Pinpoint the cell where the given text exists, returning its [X, Y] midpoint coordinate. 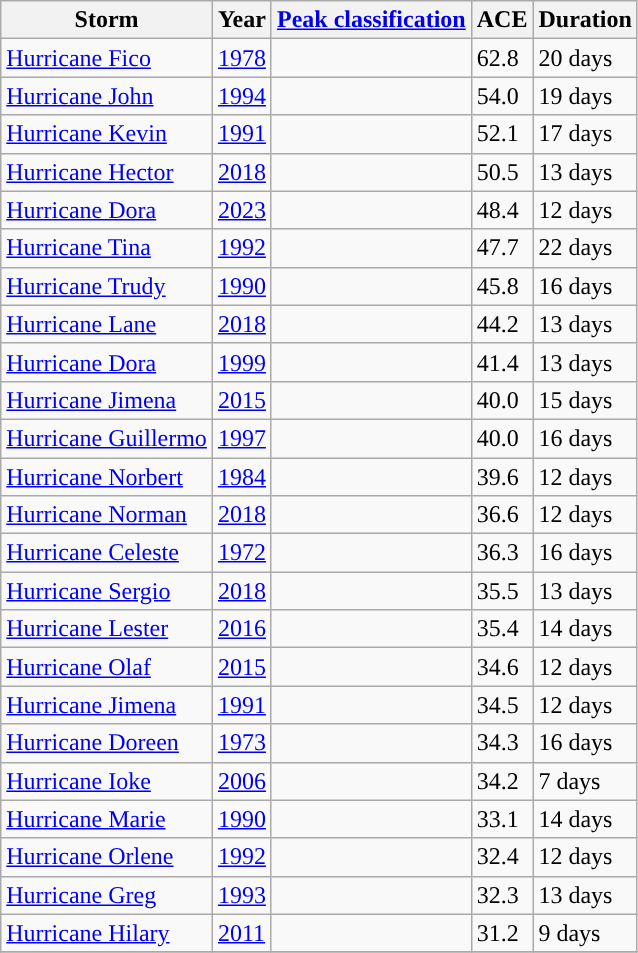
Hurricane Lester [107, 629]
50.5 [502, 172]
17 days [585, 134]
Hurricane Kevin [107, 134]
Hurricane Orlene [107, 857]
7 days [585, 781]
Hurricane Hilary [107, 933]
Hurricane Marie [107, 819]
22 days [585, 248]
Hurricane Sergio [107, 591]
Hurricane Ioke [107, 781]
62.8 [502, 58]
1978 [242, 58]
39.6 [502, 477]
36.6 [502, 515]
32.4 [502, 857]
35.5 [502, 591]
47.7 [502, 248]
Hurricane Celeste [107, 553]
34.6 [502, 667]
1994 [242, 96]
54.0 [502, 96]
2006 [242, 781]
34.5 [502, 705]
Hurricane Olaf [107, 667]
1972 [242, 553]
Hurricane Hector [107, 172]
Storm [107, 20]
32.3 [502, 895]
35.4 [502, 629]
Hurricane Norman [107, 515]
Hurricane Norbert [107, 477]
Hurricane Lane [107, 324]
15 days [585, 400]
36.3 [502, 553]
Hurricane Doreen [107, 743]
20 days [585, 58]
1997 [242, 438]
Hurricane Tina [107, 248]
Duration [585, 20]
2016 [242, 629]
48.4 [502, 210]
2023 [242, 210]
1984 [242, 477]
Hurricane Greg [107, 895]
9 days [585, 933]
1973 [242, 743]
ACE [502, 20]
34.3 [502, 743]
Hurricane Guillermo [107, 438]
31.2 [502, 933]
Year [242, 20]
33.1 [502, 819]
Hurricane John [107, 96]
1999 [242, 362]
Hurricane Trudy [107, 286]
19 days [585, 96]
44.2 [502, 324]
Hurricane Fico [107, 58]
45.8 [502, 286]
52.1 [502, 134]
41.4 [502, 362]
34.2 [502, 781]
1993 [242, 895]
2011 [242, 933]
Peak classification [371, 20]
